Locate the cell with the specified text and output its [x, y] center coordinate. 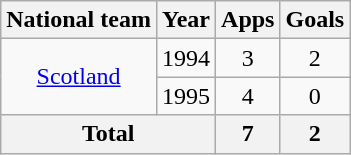
Year [186, 20]
1994 [186, 58]
Goals [315, 20]
7 [248, 134]
4 [248, 96]
1995 [186, 96]
Apps [248, 20]
Scotland [79, 77]
National team [79, 20]
0 [315, 96]
Total [108, 134]
3 [248, 58]
